Provide the (x, y) coordinate of the cell's center where the given text is located.  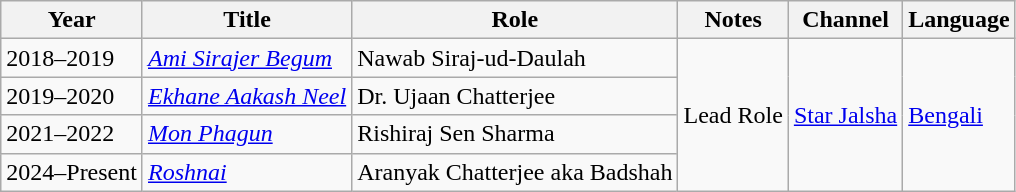
Ekhane Aakash Neel (246, 96)
2018–2019 (72, 58)
Title (246, 20)
Notes (733, 20)
Role (515, 20)
Aranyak Chatterjee aka Badshah (515, 172)
2021–2022 (72, 134)
Star Jalsha (845, 115)
Lead Role (733, 115)
2024–Present (72, 172)
Dr. Ujaan Chatterjee (515, 96)
Roshnai (246, 172)
Channel (845, 20)
Bengali (959, 115)
Ami Sirajer Begum (246, 58)
2019–2020 (72, 96)
Rishiraj Sen Sharma (515, 134)
Mon Phagun (246, 134)
Language (959, 20)
Year (72, 20)
Nawab Siraj-ud-Daulah (515, 58)
